Detect which cell encompasses the target text, then output its (x, y) center coordinate. 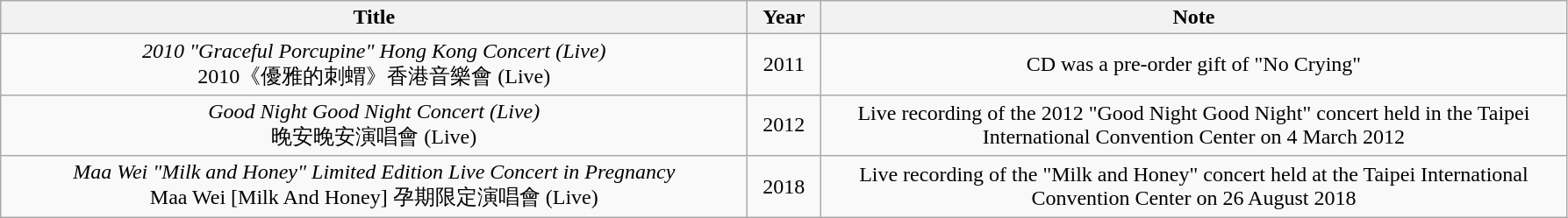
Live recording of the "Milk and Honey" concert held at the Taipei International Convention Center on 26 August 2018 (1193, 186)
Live recording of the 2012 "Good Night Good Night" concert held in the Taipei International Convention Center on 4 March 2012 (1193, 125)
2010 "Graceful Porcupine" Hong Kong Concert (Live) 2010《優雅的刺蝟》香港音樂會 (Live) (374, 65)
Note (1193, 18)
CD was a pre-order gift of "No Crying" (1193, 65)
Maa Wei "Milk and Honey" Limited Edition Live Concert in Pregnancy Maa Wei [Milk And Honey] 孕期限定演唱會 (Live) (374, 186)
2012 (784, 125)
2018 (784, 186)
Good Night Good Night Concert (Live) 晚安晚安演唱會 (Live) (374, 125)
Year (784, 18)
Title (374, 18)
2011 (784, 65)
